Provide the (x, y) coordinate of the cell's center where the given text is located.  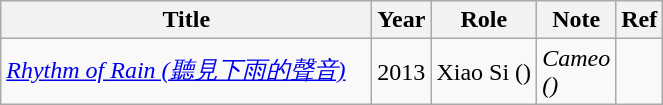
Rhythm of Rain (聽見下雨的聲音) (186, 72)
Ref (640, 20)
Note (576, 20)
Role (484, 20)
Xiao Si () (484, 72)
Cameo () (576, 72)
Year (402, 20)
2013 (402, 72)
Title (186, 20)
